Locate the cell with the specified text and output its [X, Y] center coordinate. 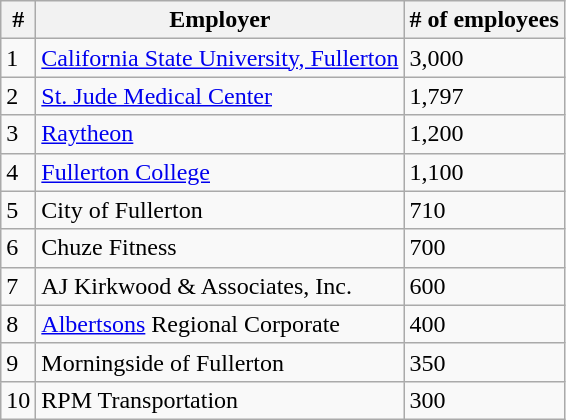
600 [484, 286]
Raytheon [220, 134]
3,000 [484, 58]
# of employees [484, 20]
7 [18, 286]
5 [18, 210]
10 [18, 400]
City of Fullerton [220, 210]
700 [484, 248]
710 [484, 210]
AJ Kirkwood & Associates, Inc. [220, 286]
350 [484, 362]
1,100 [484, 172]
4 [18, 172]
400 [484, 324]
Fullerton College [220, 172]
1,200 [484, 134]
California State University, Fullerton [220, 58]
1,797 [484, 96]
Morningside of Fullerton [220, 362]
6 [18, 248]
St. Jude Medical Center [220, 96]
8 [18, 324]
3 [18, 134]
# [18, 20]
RPM Transportation [220, 400]
2 [18, 96]
Employer [220, 20]
Chuze Fitness [220, 248]
9 [18, 362]
300 [484, 400]
Albertsons Regional Corporate [220, 324]
1 [18, 58]
